Scan for the cell matching the given text and deliver its (x, y) coordinate at center. 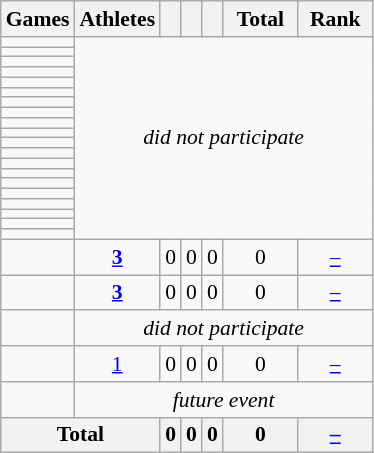
Games (38, 19)
Athletes (117, 19)
Rank (336, 19)
1 (117, 364)
future event (223, 400)
